Locate the cell with the specified text and output its (X, Y) center coordinate. 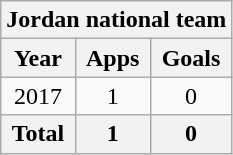
2017 (38, 96)
Total (38, 134)
Goals (191, 58)
Apps (112, 58)
Year (38, 58)
Jordan national team (116, 20)
